Detect which cell encompasses the target text, then output its (X, Y) center coordinate. 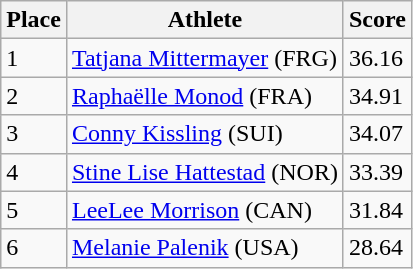
5 (34, 210)
Tatjana Mittermayer (FRG) (204, 58)
36.16 (377, 58)
Raphaëlle Monod (FRA) (204, 96)
34.91 (377, 96)
3 (34, 134)
LeeLee Morrison (CAN) (204, 210)
6 (34, 248)
31.84 (377, 210)
33.39 (377, 172)
Place (34, 20)
34.07 (377, 134)
4 (34, 172)
Score (377, 20)
Melanie Palenik (USA) (204, 248)
1 (34, 58)
2 (34, 96)
28.64 (377, 248)
Conny Kissling (SUI) (204, 134)
Athlete (204, 20)
Stine Lise Hattestad (NOR) (204, 172)
